Locate the cell with the specified text and output its (X, Y) center coordinate. 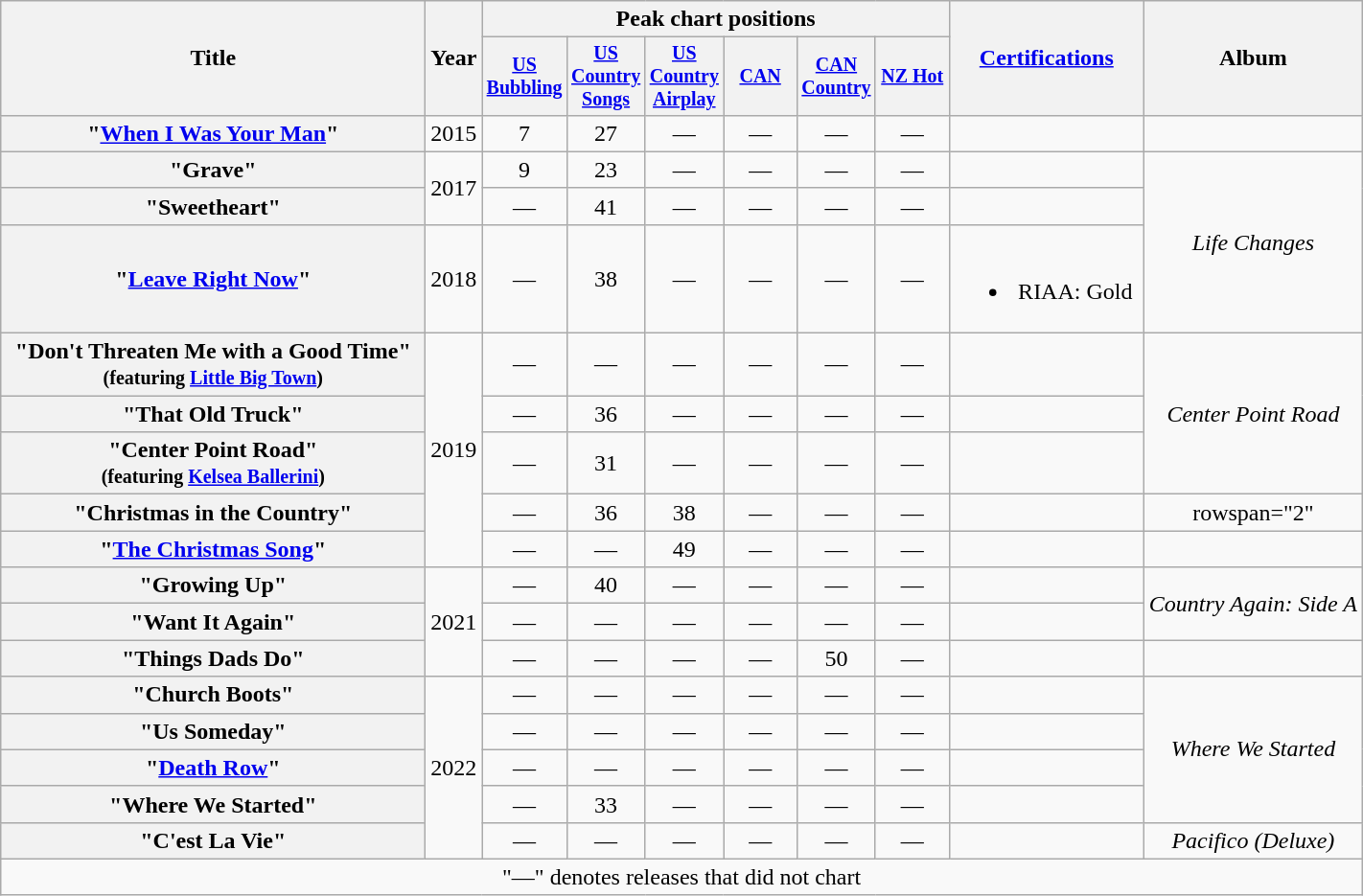
Center Point Road (1253, 414)
CAN Country (837, 77)
"The Christmas Song" (213, 549)
Certifications (1047, 58)
Life Changes (1253, 241)
NZ Hot (913, 77)
Pacifico (Deluxe) (1253, 840)
41 (606, 206)
Title (213, 58)
"Don't Threaten Me with a Good Time" (featuring Little Big Town) (213, 364)
2022 (454, 768)
2019 (454, 450)
33 (606, 804)
"Death Row" (213, 768)
2021 (454, 622)
7 (524, 133)
"Us Someday" (213, 731)
"That Old Truck" (213, 414)
"Leave Right Now" (213, 278)
2017 (454, 188)
"Want It Again" (213, 622)
"Where We Started" (213, 804)
rowspan="2" (1253, 513)
Peak chart positions (715, 19)
27 (606, 133)
40 (606, 586)
US Country Airplay (684, 77)
9 (524, 170)
Where We Started (1253, 749)
US Bubbling (524, 77)
"When I Was Your Man" (213, 133)
"Church Boots" (213, 695)
49 (684, 549)
"Grave" (213, 170)
50 (837, 658)
"Things Dads Do" (213, 658)
"Christmas in the Country" (213, 513)
RIAA: Gold (1047, 278)
2018 (454, 278)
"Growing Up" (213, 586)
"Center Point Road"(featuring Kelsea Ballerini) (213, 464)
Year (454, 58)
31 (606, 464)
US Country Songs (606, 77)
"C'est La Vie" (213, 840)
"Sweetheart" (213, 206)
23 (606, 170)
Album (1253, 58)
2015 (454, 133)
"—" denotes releases that did not chart (682, 877)
Country Again: Side A (1253, 604)
CAN (761, 77)
